Determine the (x, y) coordinate at the center of the cell enclosing the given text.  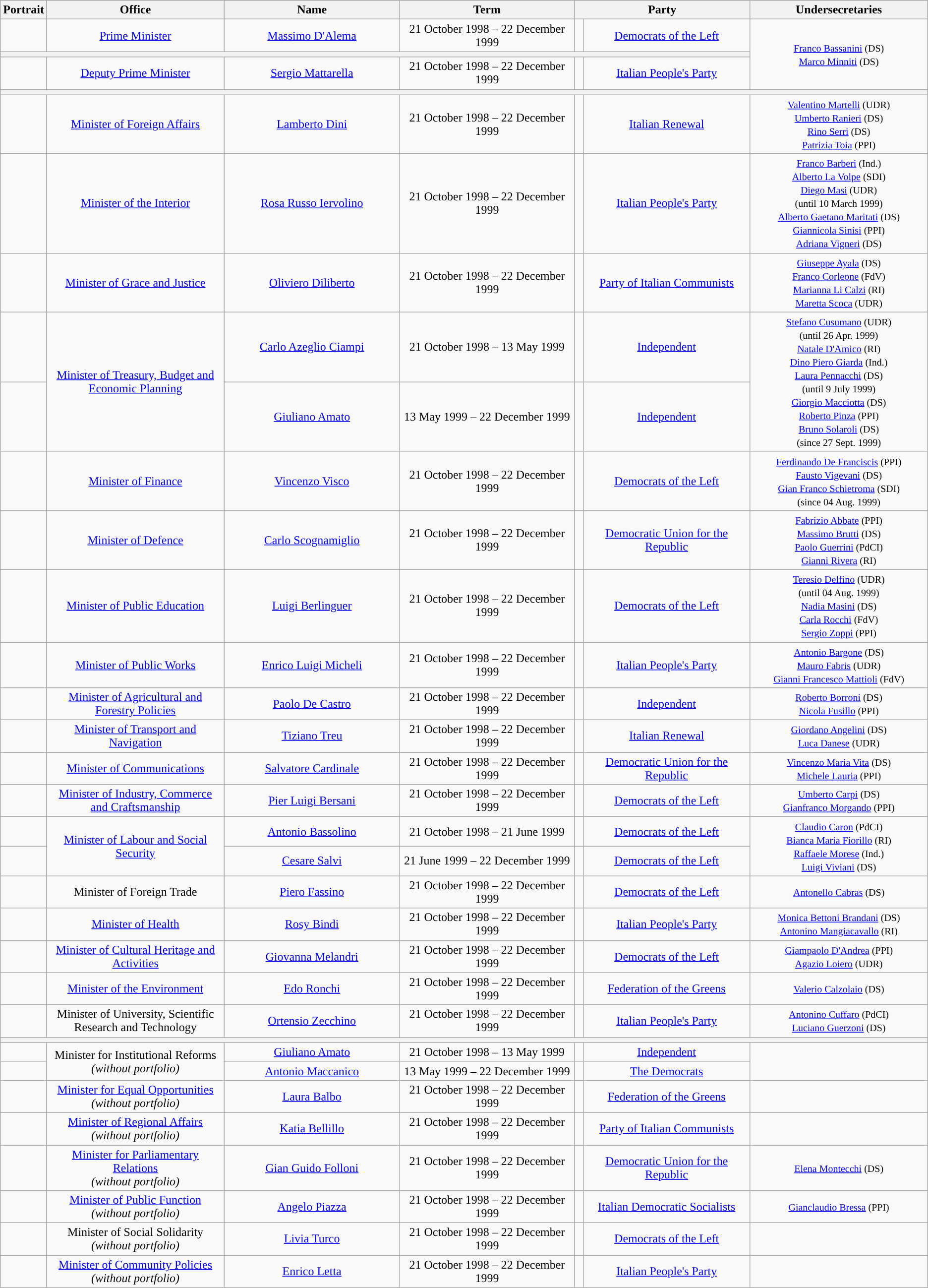
Giovanna Melandri (312, 956)
Portrait (24, 10)
Massimo D'Alema (312, 36)
21 June 1999 – 22 December 1999 (487, 861)
Vincenzo Visco (312, 481)
Minister of Cultural Heritage and Activities (135, 956)
Salvatore Cardinale (312, 769)
Minister of Industry, Commerce and Craftsmanship (135, 800)
Minister of the Environment (135, 989)
Minister of Grace and Justice (135, 283)
Minister for Equal Opportunities (without portfolio) (135, 1096)
Minister of Treasury, Budget and Economic Planning (135, 382)
Minister of the Interior (135, 203)
Prime Minister (135, 36)
Minister of Labour and Social Security (135, 846)
Minister of Community Policies (without portfolio) (135, 1272)
Gian Guido Folloni (312, 1167)
Name (312, 10)
Antonio Bargone (DS) Mauro Fabris (UDR) Gianni Francesco Mattioli (FdV) (839, 665)
Edo Ronchi (312, 989)
Katia Bellillo (312, 1129)
Pier Luigi Bersani (312, 800)
Deputy Prime Minister (135, 73)
Minister for Institutional Reforms (without portfolio) (135, 1061)
Minister of Foreign Affairs (135, 124)
Laura Balbo (312, 1096)
Fabrizio Abbate (PPI) Massimo Brutti (DS) Paolo Guerrini (PdCI) Gianni Rivera (RI) (839, 540)
Minister of Transport and Navigation (135, 736)
Minister of Finance (135, 481)
Elena Montecchi (DS) (839, 1167)
Minister of Regional Affairs (without portfolio) (135, 1129)
Antonio Bassolino (312, 832)
Tiziano Treu (312, 736)
Carlo Azeglio Ciampi (312, 347)
Cesare Salvi (312, 861)
Vincenzo Maria Vita (DS) Michele Lauria (PPI) (839, 769)
Enrico Letta (312, 1272)
Livia Turco (312, 1239)
Minister for Parliamentary Relations (without portfolio) (135, 1167)
Luigi Berlinguer (312, 606)
Antonello Cabras (DS) (839, 892)
Undersecretaries (839, 10)
Giampaolo D'Andrea (PPI) Agazio Loiero (UDR) (839, 956)
Ortensio Zecchino (312, 1021)
Carlo Scognamiglio (312, 540)
Rosa Russo Iervolino (312, 203)
Paolo De Castro (312, 704)
Minister of Public Education (135, 606)
Minister of Defence (135, 540)
Antonino Cuffaro (PdCI) Luciano Guerzoni (DS) (839, 1021)
Oliviero Diliberto (312, 283)
21 October 1998 – 21 June 1999 (487, 832)
Minister of Social Solidarity (without portfolio) (135, 1239)
Rosy Bindi (312, 924)
Valerio Calzolaio (DS) (839, 989)
Umberto Carpi (DS) Gianfranco Morgando (PPI) (839, 800)
Ferdinando De Franciscis (PPI) Fausto Vigevani (DS) Gian Franco Schietroma (SDI) (since 04 Aug. 1999) (839, 481)
Sergio Mattarella (312, 73)
Claudio Caron (PdCI) Bianca Maria Fiorillo (RI) Raffaele Morese (Ind.) Luigi Viviani (DS) (839, 846)
Minister of Health (135, 924)
Valentino Martelli (UDR) Umberto Ranieri (DS) Rino Serri (DS) Patrizia Toia (PPI) (839, 124)
Roberto Borroni (DS) Nicola Fusillo (PPI) (839, 704)
Angelo Piazza (312, 1207)
Lamberto Dini (312, 124)
Monica Bettoni Brandani (DS) Antonino Mangiacavallo (RI) (839, 924)
Office (135, 10)
Antonio Maccanico (312, 1071)
Giordano Angelini (DS) Luca Danese (UDR) (839, 736)
Minister of Agricultural and Forestry Policies (135, 704)
Minister of Public Works (135, 665)
Italian Democratic Socialists (666, 1207)
Minister of Public Function (without portfolio) (135, 1207)
Minister of Foreign Trade (135, 892)
Gianclaudio Bressa (PPI) (839, 1207)
Enrico Luigi Micheli (312, 665)
The Democrats (666, 1071)
Piero Fassino (312, 892)
Teresio Delfino (UDR) (until 04 Aug. 1999) Nadia Masini (DS) Carla Rocchi (FdV) Sergio Zoppi (PPI) (839, 606)
Franco Bassanini (DS) Marco Minniti (DS) (839, 55)
Party (662, 10)
Minister of University, Scientific Research and Technology (135, 1021)
Giuseppe Ayala (DS) Franco Corleone (FdV) Marianna Li Calzi (RI) Maretta Scoca (UDR) (839, 283)
Minister of Communications (135, 769)
Term (487, 10)
